Locate the cell with the specified text and output its [x, y] center coordinate. 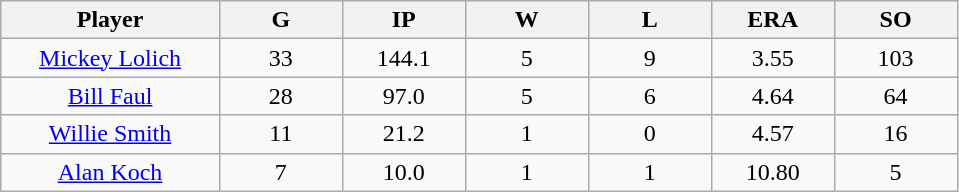
4.57 [772, 134]
0 [650, 134]
21.2 [404, 134]
97.0 [404, 96]
Willie Smith [110, 134]
Alan Koch [110, 172]
Bill Faul [110, 96]
28 [280, 96]
G [280, 20]
IP [404, 20]
4.64 [772, 96]
Mickey Lolich [110, 58]
10.80 [772, 172]
10.0 [404, 172]
3.55 [772, 58]
6 [650, 96]
Player [110, 20]
W [526, 20]
L [650, 20]
ERA [772, 20]
7 [280, 172]
103 [896, 58]
16 [896, 134]
64 [896, 96]
11 [280, 134]
SO [896, 20]
33 [280, 58]
9 [650, 58]
144.1 [404, 58]
